Locate the cell with the specified text and output its (x, y) center coordinate. 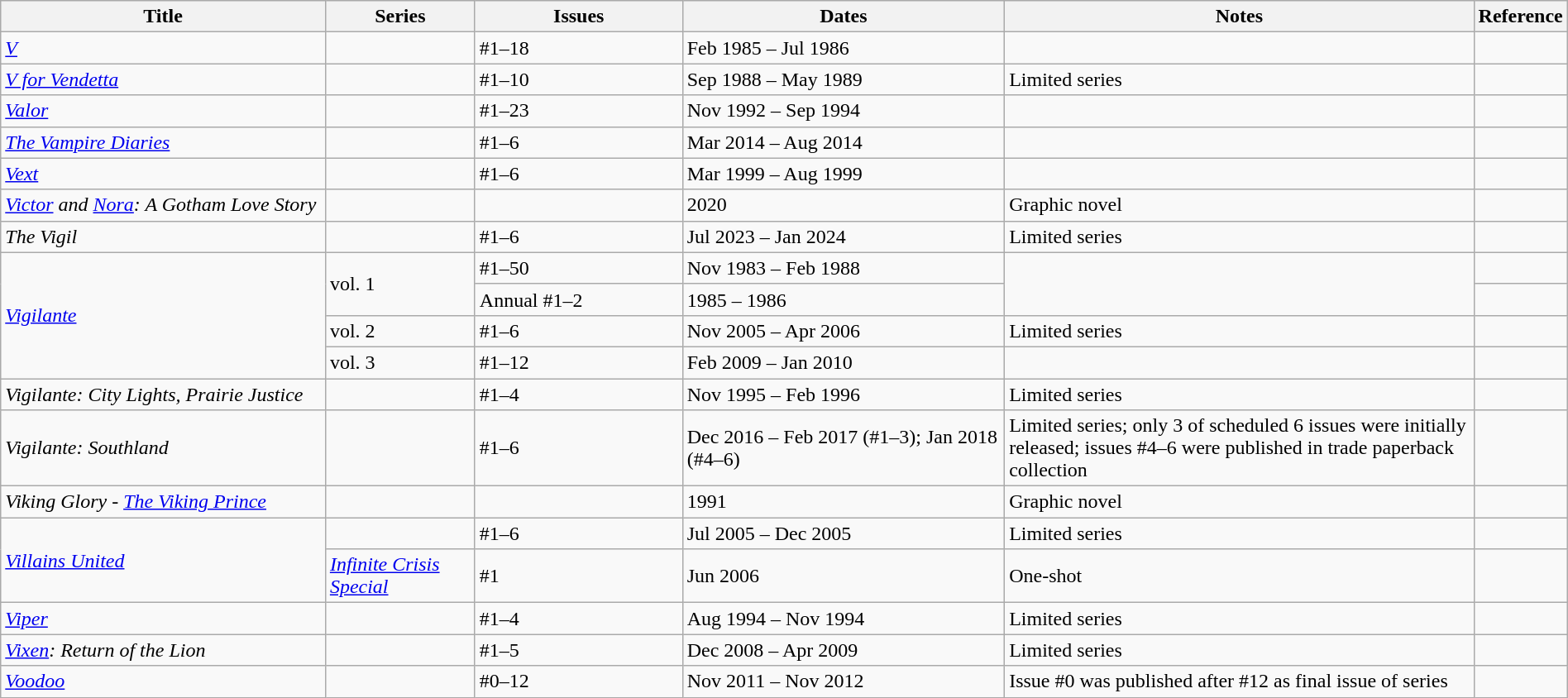
The Vigil (164, 237)
Voodoo (164, 681)
#1–50 (579, 268)
Viper (164, 619)
#1–18 (579, 48)
Nov 1983 – Feb 1988 (844, 268)
Notes (1239, 17)
Vigilante: Southland (164, 448)
Issues (579, 17)
Title (164, 17)
2020 (844, 205)
Nov 2005 – Apr 2006 (844, 331)
Valor (164, 111)
Jul 2023 – Jan 2024 (844, 237)
vol. 3 (400, 362)
1991 (844, 502)
#1–5 (579, 650)
V for Vendetta (164, 79)
One-shot (1239, 576)
#1 (579, 576)
Aug 1994 – Nov 1994 (844, 619)
Reference (1520, 17)
Viking Glory - The Viking Prince (164, 502)
#1–23 (579, 111)
Mar 2014 – Aug 2014 (844, 142)
Series (400, 17)
Dec 2008 – Apr 2009 (844, 650)
vol. 1 (400, 284)
Nov 2011 – Nov 2012 (844, 681)
Vixen: Return of the Lion (164, 650)
Vigilante (164, 315)
Jun 2006 (844, 576)
Nov 1992 – Sep 1994 (844, 111)
Dec 2016 – Feb 2017 (#1–3); Jan 2018 (#4–6) (844, 448)
Villains United (164, 561)
Mar 1999 – Aug 1999 (844, 174)
Dates (844, 17)
vol. 2 (400, 331)
Feb 2009 – Jan 2010 (844, 362)
V (164, 48)
#0–12 (579, 681)
Vigilante: City Lights, Prairie Justice (164, 394)
#1–12 (579, 362)
Issue #0 was published after #12 as final issue of series (1239, 681)
Nov 1995 – Feb 1996 (844, 394)
#1–10 (579, 79)
Infinite Crisis Special (400, 576)
The Vampire Diaries (164, 142)
Victor and Nora: A Gotham Love Story (164, 205)
Vext (164, 174)
Limited series; only 3 of scheduled 6 issues were initially released; issues #4–6 were published in trade paperback collection (1239, 448)
Feb 1985 – Jul 1986 (844, 48)
1985 – 1986 (844, 299)
Annual #1–2 (579, 299)
Sep 1988 – May 1989 (844, 79)
Jul 2005 – Dec 2005 (844, 533)
